Output the (x, y) coordinate of the center of the cell containing the given text.  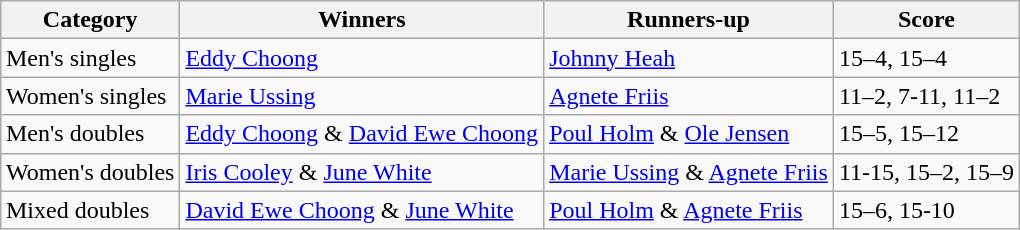
Mixed doubles (90, 210)
Men's singles (90, 58)
Agnete Friis (689, 96)
15–4, 15–4 (926, 58)
Runners-up (689, 20)
Poul Holm & Ole Jensen (689, 134)
Eddy Choong & David Ewe Choong (362, 134)
Poul Holm & Agnete Friis (689, 210)
Men's doubles (90, 134)
Category (90, 20)
15–6, 15-10 (926, 210)
15–5, 15–12 (926, 134)
Score (926, 20)
Marie Ussing (362, 96)
Winners (362, 20)
Women's doubles (90, 172)
11–2, 7-11, 11–2 (926, 96)
Johnny Heah (689, 58)
Iris Cooley & June White (362, 172)
Eddy Choong (362, 58)
David Ewe Choong & June White (362, 210)
Marie Ussing & Agnete Friis (689, 172)
11-15, 15–2, 15–9 (926, 172)
Women's singles (90, 96)
